Pinpoint the cell where the given text exists, returning its [X, Y] midpoint coordinate. 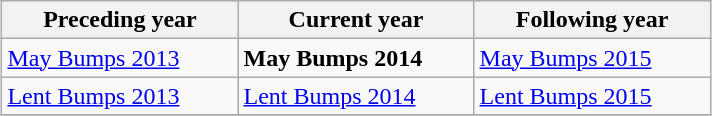
May Bumps 2015 [592, 58]
Preceding year [120, 20]
Lent Bumps 2015 [592, 96]
Following year [592, 20]
Current year [356, 20]
Lent Bumps 2014 [356, 96]
May Bumps 2014 [356, 58]
May Bumps 2013 [120, 58]
Lent Bumps 2013 [120, 96]
